Detect which cell encompasses the target text, then output its (X, Y) center coordinate. 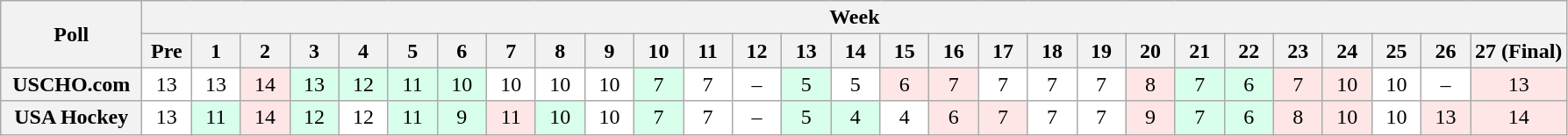
16 (954, 51)
20 (1150, 51)
17 (1003, 51)
19 (1101, 51)
26 (1445, 51)
23 (1298, 51)
USCHO.com (72, 84)
21 (1199, 51)
27 (Final) (1519, 51)
Poll (72, 34)
22 (1249, 51)
2 (265, 51)
1 (216, 51)
Pre (167, 51)
24 (1347, 51)
3 (314, 51)
18 (1052, 51)
Week (855, 18)
25 (1396, 51)
15 (905, 51)
USA Hockey (72, 118)
